For the text-containing cell, return its midpoint in [x, y] coordinate format. 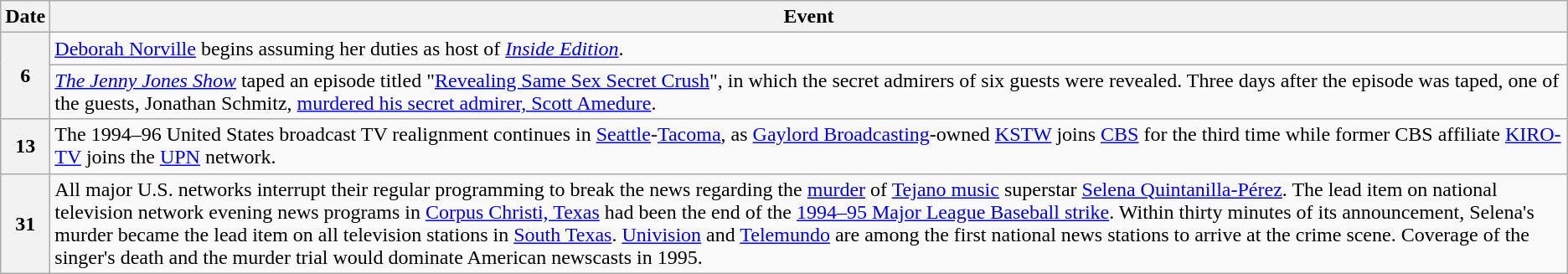
Deborah Norville begins assuming her duties as host of Inside Edition. [809, 49]
13 [25, 146]
31 [25, 223]
Date [25, 17]
Event [809, 17]
6 [25, 75]
